Search for the cell housing the specified text and yield its [x, y] center coordinate. 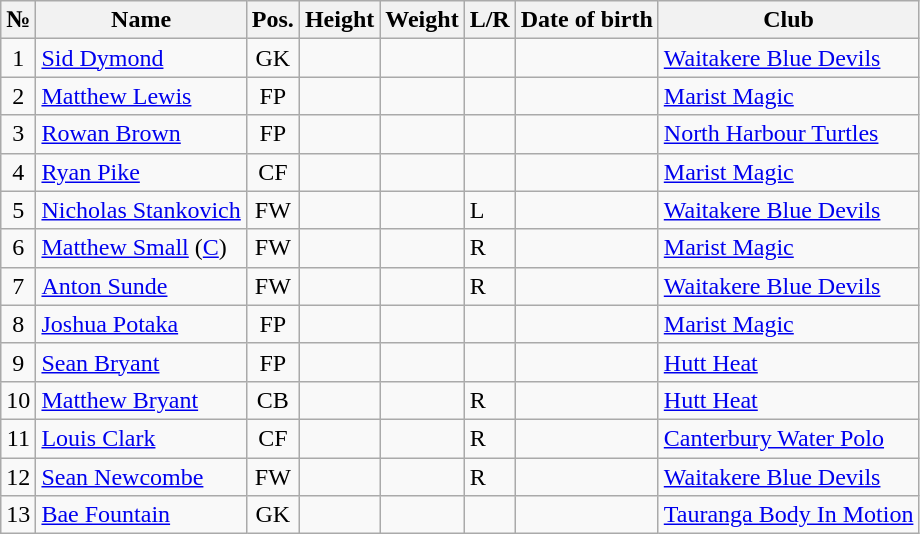
Anton Sunde [141, 286]
L/R [490, 20]
Sean Bryant [141, 362]
Weight [422, 20]
8 [18, 324]
6 [18, 248]
4 [18, 172]
Nicholas Stankovich [141, 210]
3 [18, 134]
10 [18, 400]
Canterbury Water Polo [788, 438]
13 [18, 515]
9 [18, 362]
Matthew Small (C) [141, 248]
7 [18, 286]
12 [18, 477]
Matthew Bryant [141, 400]
L [490, 210]
Rowan Brown [141, 134]
5 [18, 210]
North Harbour Turtles [788, 134]
Club [788, 20]
1 [18, 58]
Joshua Potaka [141, 324]
2 [18, 96]
Sid Dymond [141, 58]
Date of birth [586, 20]
Ryan Pike [141, 172]
Pos. [272, 20]
Louis Clark [141, 438]
Sean Newcombe [141, 477]
Height [339, 20]
Matthew Lewis [141, 96]
№ [18, 20]
Name [141, 20]
11 [18, 438]
Tauranga Body In Motion [788, 515]
Bae Fountain [141, 515]
CB [272, 400]
